For the text-containing cell, return its midpoint in [x, y] coordinate format. 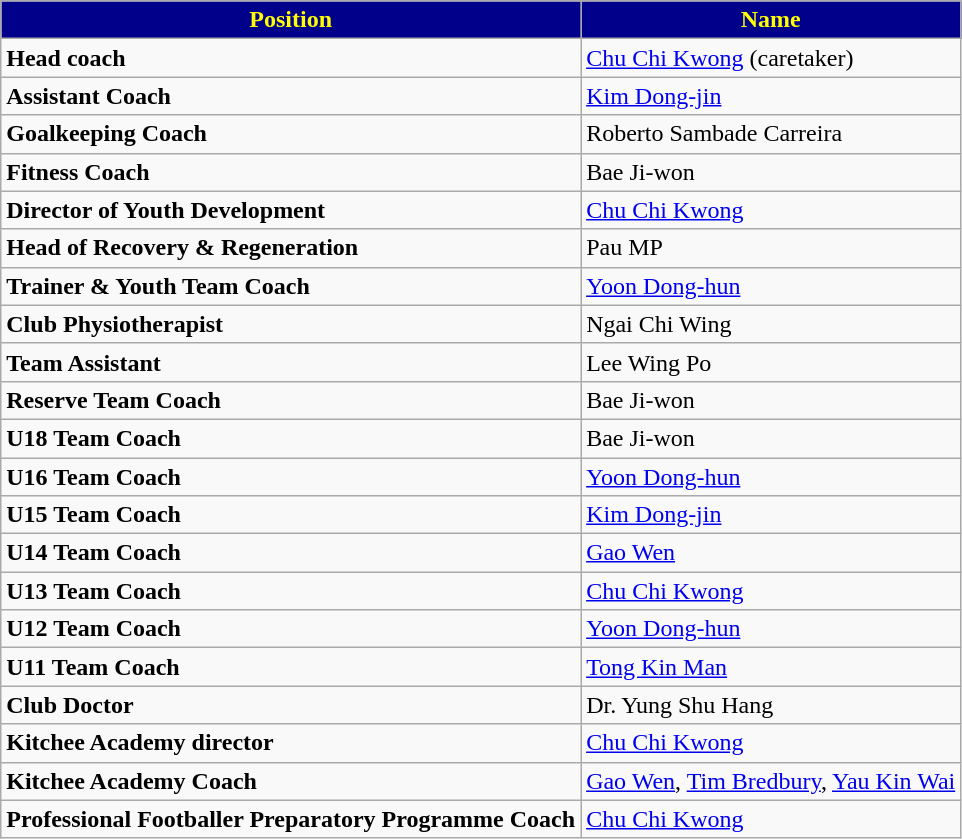
Fitness Coach [291, 172]
U15 Team Coach [291, 515]
U16 Team Coach [291, 477]
Head coach [291, 58]
Dr. Yung Shu Hang [771, 705]
U12 Team Coach [291, 629]
Name [771, 20]
Gao Wen, Tim Bredbury, Yau Kin Wai [771, 781]
Head of Recovery & Regeneration [291, 248]
Ngai Chi Wing [771, 324]
Professional Footballer Preparatory Programme Coach [291, 819]
Club Physiotherapist [291, 324]
U14 Team Coach [291, 553]
U11 Team Coach [291, 667]
Chu Chi Kwong (caretaker) [771, 58]
U13 Team Coach [291, 591]
Roberto Sambade Carreira [771, 134]
Pau MP [771, 248]
Tong Kin Man [771, 667]
Director of Youth Development [291, 210]
U18 Team Coach [291, 438]
Goalkeeping Coach [291, 134]
Position [291, 20]
Lee Wing Po [771, 362]
Club Doctor [291, 705]
Gao Wen [771, 553]
Reserve Team Coach [291, 400]
Kitchee Academy Coach [291, 781]
Assistant Coach [291, 96]
Kitchee Academy director [291, 743]
Trainer & Youth Team Coach [291, 286]
Team Assistant [291, 362]
